Return the (x, y) coordinate for the center point of the cell that contains the specified text.  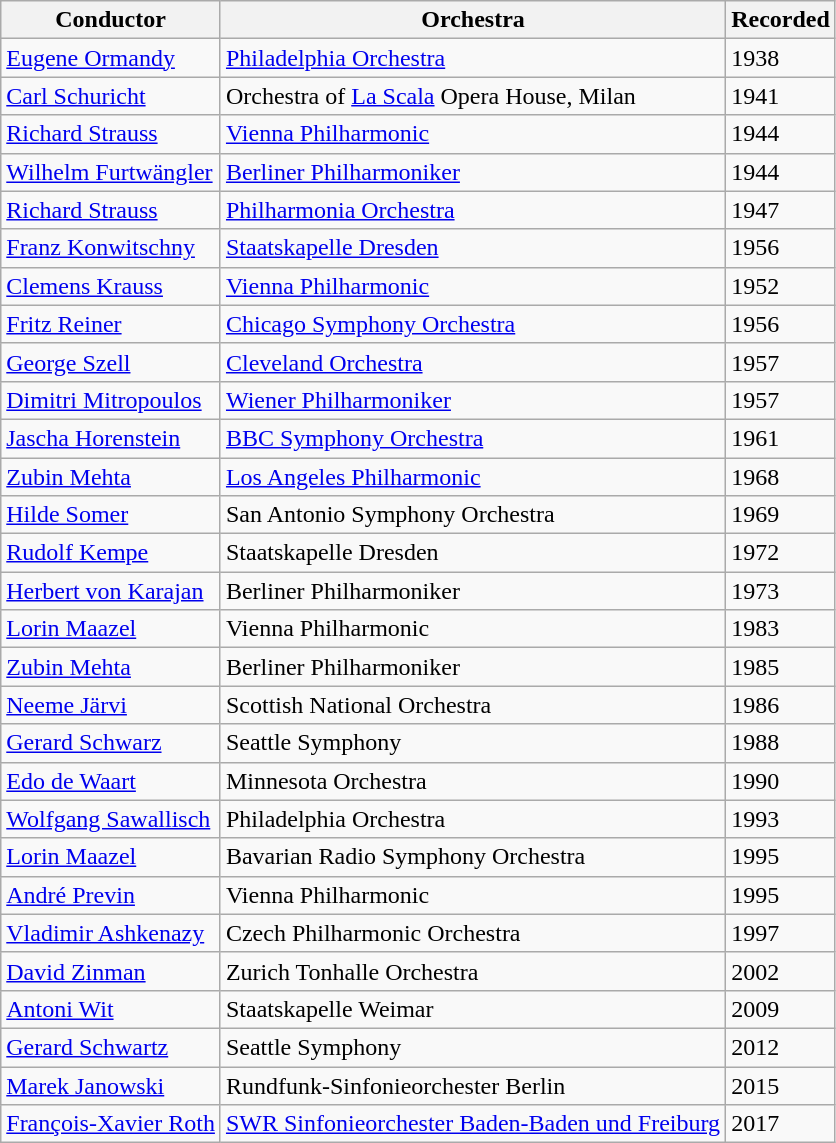
Orchestra of La Scala Opera House, Milan (472, 96)
Wilhelm Furtwängler (111, 172)
Antoni Wit (111, 1009)
1973 (781, 591)
Bavarian Radio Symphony Orchestra (472, 857)
George Szell (111, 362)
Neeme Järvi (111, 705)
Cleveland Orchestra (472, 362)
2009 (781, 1009)
1938 (781, 58)
Orchestra (472, 20)
Rudolf Kempe (111, 553)
David Zinman (111, 971)
Zurich Tonhalle Orchestra (472, 971)
2002 (781, 971)
Carl Schuricht (111, 96)
Philharmonia Orchestra (472, 210)
Clemens Krauss (111, 286)
Eugene Ormandy (111, 58)
Franz Konwitschny (111, 248)
Recorded (781, 20)
1968 (781, 477)
SWR Sinfonieorchester Baden-Baden und Freiburg (472, 1124)
Herbert von Karajan (111, 591)
Marek Janowski (111, 1085)
André Previn (111, 895)
Los Angeles Philharmonic (472, 477)
Rundfunk-Sinfonieorchester Berlin (472, 1085)
Conductor (111, 20)
1993 (781, 819)
1986 (781, 705)
1985 (781, 667)
Wiener Philharmoniker (472, 400)
Fritz Reiner (111, 324)
Edo de Waart (111, 781)
Gerard Schwartz (111, 1047)
1988 (781, 743)
Czech Philharmonic Orchestra (472, 933)
Staatskapelle Weimar (472, 1009)
2012 (781, 1047)
François-Xavier Roth (111, 1124)
Minnesota Orchestra (472, 781)
1952 (781, 286)
Chicago Symphony Orchestra (472, 324)
San Antonio Symphony Orchestra (472, 515)
Dimitri Mitropoulos (111, 400)
2017 (781, 1124)
Vladimir Ashkenazy (111, 933)
1947 (781, 210)
1941 (781, 96)
1961 (781, 438)
Jascha Horenstein (111, 438)
Gerard Schwarz (111, 743)
1972 (781, 553)
BBC Symphony Orchestra (472, 438)
2015 (781, 1085)
1969 (781, 515)
Hilde Somer (111, 515)
1997 (781, 933)
1990 (781, 781)
Wolfgang Sawallisch (111, 819)
1983 (781, 629)
Scottish National Orchestra (472, 705)
